Scan for the cell matching the given text and deliver its (X, Y) coordinate at center. 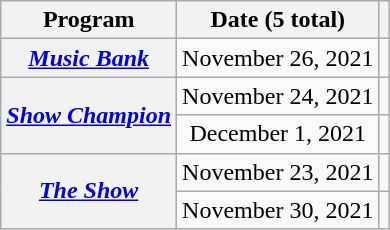
November 26, 2021 (278, 58)
November 23, 2021 (278, 172)
Music Bank (89, 58)
December 1, 2021 (278, 134)
November 30, 2021 (278, 210)
Date (5 total) (278, 20)
November 24, 2021 (278, 96)
Program (89, 20)
The Show (89, 191)
Show Champion (89, 115)
